Output the [X, Y] coordinate of the center of the cell containing the given text.  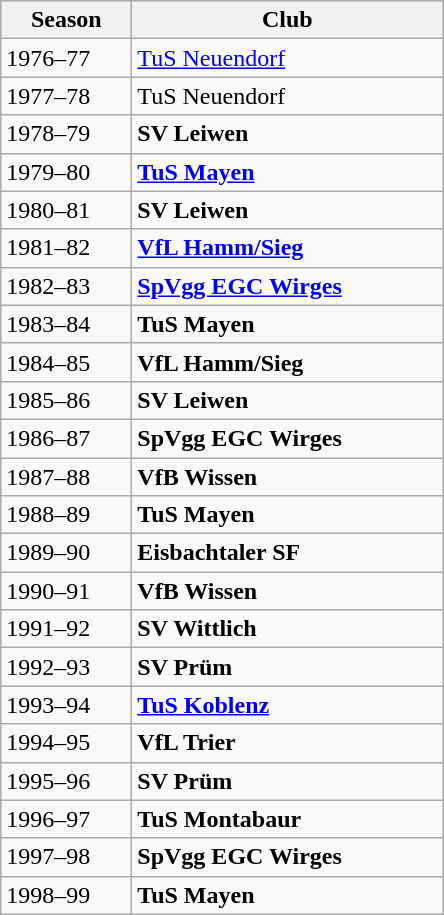
1987–88 [66, 477]
1992–93 [66, 667]
1981–82 [66, 248]
1996–97 [66, 819]
1986–87 [66, 438]
1983–84 [66, 324]
TuS Montabaur [288, 819]
Club [288, 20]
1989–90 [66, 553]
1984–85 [66, 362]
1998–99 [66, 895]
1990–91 [66, 591]
Season [66, 20]
1978–79 [66, 134]
1979–80 [66, 172]
SV Wittlich [288, 629]
1995–96 [66, 781]
1980–81 [66, 210]
1985–86 [66, 400]
1982–83 [66, 286]
1991–92 [66, 629]
1993–94 [66, 705]
1994–95 [66, 743]
Eisbachtaler SF [288, 553]
1988–89 [66, 515]
1997–98 [66, 857]
1976–77 [66, 58]
VfL Trier [288, 743]
TuS Koblenz [288, 705]
1977–78 [66, 96]
